Pinpoint the cell where the given text exists, returning its (x, y) midpoint coordinate. 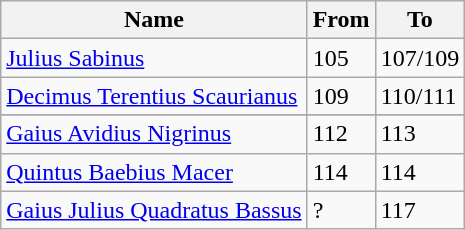
From (341, 20)
113 (420, 134)
Julius Sabinus (154, 58)
? (341, 210)
Quintus Baebius Macer (154, 172)
To (420, 20)
110/111 (420, 96)
117 (420, 210)
Decimus Terentius Scaurianus (154, 96)
Gaius Avidius Nigrinus (154, 134)
112 (341, 134)
109 (341, 96)
107/109 (420, 58)
Name (154, 20)
Gaius Julius Quadratus Bassus (154, 210)
105 (341, 58)
